From the cell containing the given text, extract its center point as (X, Y) coordinate. 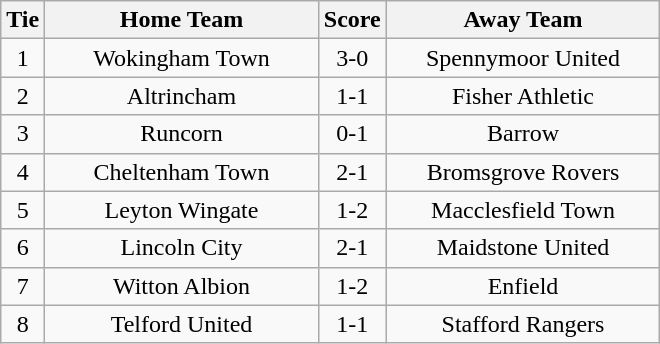
8 (23, 324)
Telford United (182, 324)
Bromsgrove Rovers (523, 172)
Barrow (523, 134)
7 (23, 286)
3 (23, 134)
3-0 (352, 58)
Maidstone United (523, 248)
6 (23, 248)
Witton Albion (182, 286)
Lincoln City (182, 248)
Wokingham Town (182, 58)
Altrincham (182, 96)
Tie (23, 20)
5 (23, 210)
0-1 (352, 134)
Home Team (182, 20)
2 (23, 96)
Away Team (523, 20)
1 (23, 58)
Macclesfield Town (523, 210)
Spennymoor United (523, 58)
Score (352, 20)
Leyton Wingate (182, 210)
Runcorn (182, 134)
4 (23, 172)
Enfield (523, 286)
Stafford Rangers (523, 324)
Cheltenham Town (182, 172)
Fisher Athletic (523, 96)
